Identify which cell holds the provided text, then report its [x, y] central coordinate. 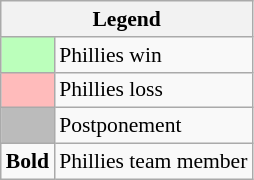
Phillies team member [153, 162]
Phillies loss [153, 90]
Legend [127, 19]
Postponement [153, 126]
Bold [28, 162]
Phillies win [153, 55]
